Return (x, y) of the center of cell containing provided text 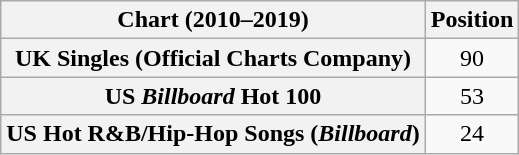
UK Singles (Official Charts Company) (213, 58)
90 (472, 58)
Chart (2010–2019) (213, 20)
US Hot R&B/Hip-Hop Songs (Billboard) (213, 134)
Position (472, 20)
24 (472, 134)
53 (472, 96)
US Billboard Hot 100 (213, 96)
